Provide the [x, y] coordinate of the cell's center where the given text is located.  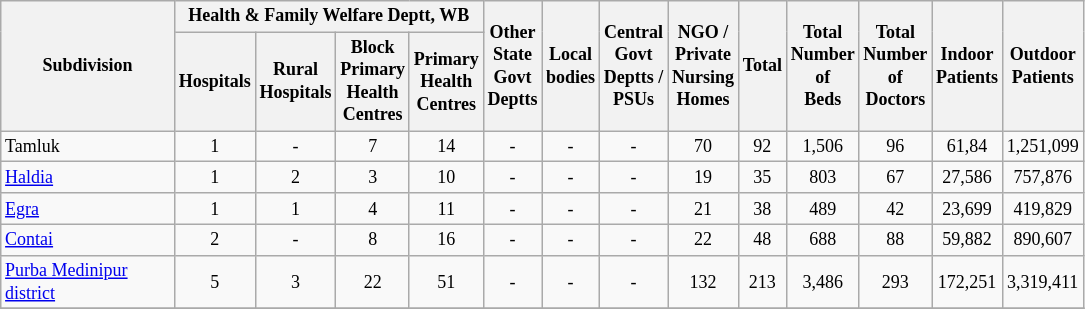
OtherStateGovtDeptts [512, 66]
213 [762, 282]
132 [704, 282]
TotalNumberofBeds [822, 66]
NGO /PrivateNursingHomes [704, 66]
61,84 [968, 146]
PrimaryHealthCentres [446, 82]
1,251,099 [1042, 146]
RuralHospitals [296, 82]
803 [822, 178]
172,251 [968, 282]
688 [822, 240]
88 [896, 240]
Subdivision [88, 66]
Tamluk [88, 146]
Egra [88, 208]
19 [704, 178]
35 [762, 178]
Total [762, 66]
67 [896, 178]
419,829 [1042, 208]
92 [762, 146]
293 [896, 282]
Haldia [88, 178]
Contai [88, 240]
IndoorPatients [968, 66]
3,319,411 [1042, 282]
BlockPrimaryHealthCentres [373, 82]
Health & Family Welfare Deptt, WB [328, 16]
48 [762, 240]
27,586 [968, 178]
16 [446, 240]
11 [446, 208]
1,506 [822, 146]
757,876 [1042, 178]
8 [373, 240]
96 [896, 146]
Hospitals [214, 82]
23,699 [968, 208]
489 [822, 208]
70 [704, 146]
42 [896, 208]
3,486 [822, 282]
4 [373, 208]
Purba Medinipur district [88, 282]
TotalNumberofDoctors [896, 66]
10 [446, 178]
OutdoorPatients [1042, 66]
Localbodies [571, 66]
890,607 [1042, 240]
CentralGovtDeptts /PSUs [633, 66]
21 [704, 208]
14 [446, 146]
5 [214, 282]
51 [446, 282]
59,882 [968, 240]
7 [373, 146]
38 [762, 208]
